Find where the given text appears and provide that cell's center as [x, y] coordinate. 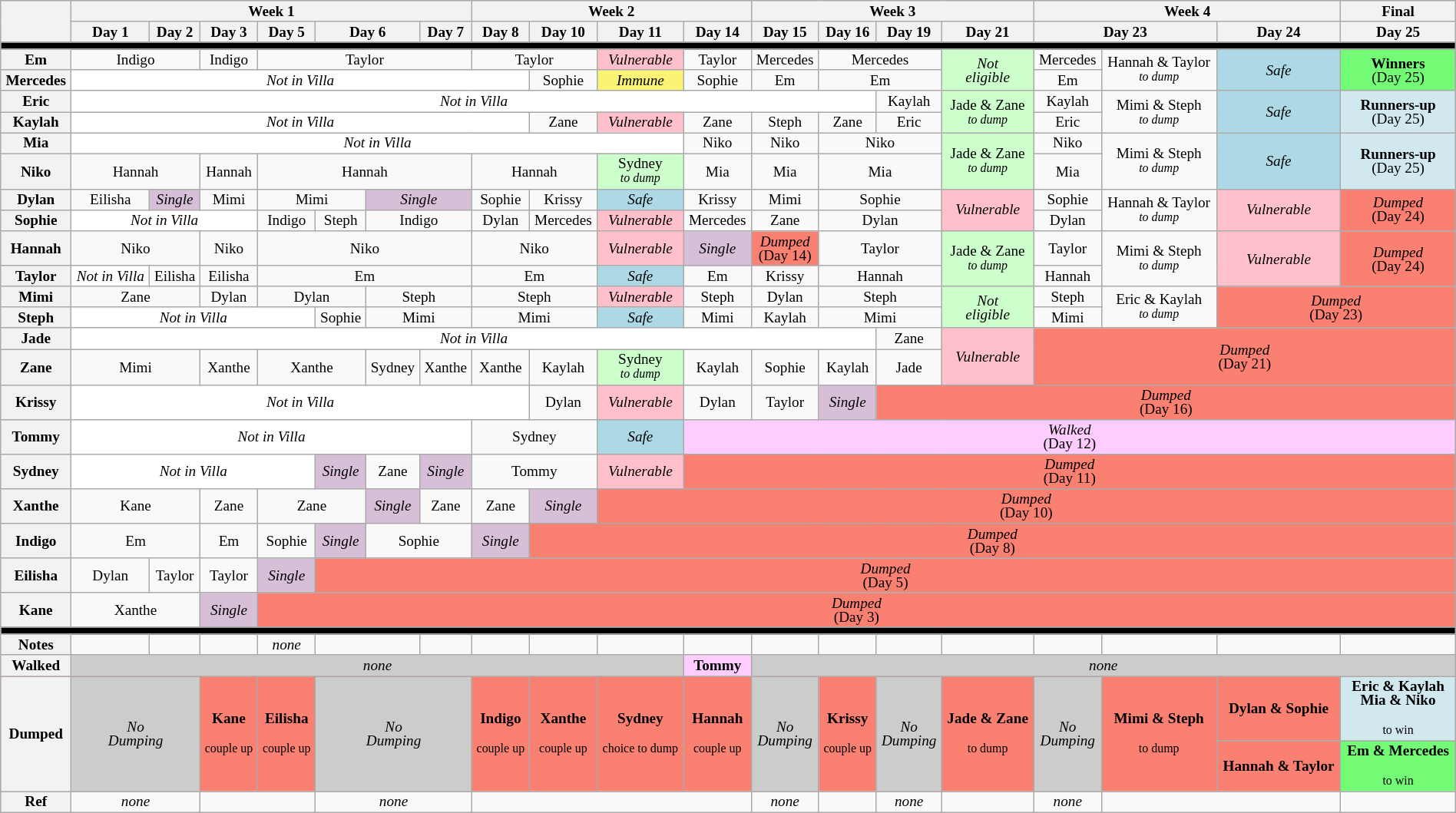
Week 4 [1187, 11]
Dumped(Day 11) [1069, 471]
Dylan & Sophie [1279, 708]
Day 5 [287, 32]
Day 15 [785, 32]
Day 3 [229, 32]
Eric & Kaylahto dump [1159, 307]
Day 19 [909, 32]
Sydneychoice to dump [640, 733]
Day 25 [1398, 32]
Day 11 [640, 32]
Walked(Day 12) [1069, 436]
Day 21 [988, 32]
Walked [36, 665]
Day 6 [368, 32]
Em & Mercedesto win [1398, 765]
Day 10 [563, 32]
Hannah & Taylor [1279, 765]
Eilishacouple up [287, 733]
Dumped(Day 23) [1336, 307]
Dumped(Day 5) [885, 576]
Hannahcouple up [717, 733]
Day 1 [111, 32]
Kanecouple up [229, 733]
Dumped(Day 14) [785, 249]
Notes [36, 645]
Day 8 [501, 32]
Final [1398, 11]
Ref [36, 801]
Eric & KaylahMia & Nikoto win [1398, 708]
Week 1 [272, 11]
Winners(Day 25) [1398, 70]
Week 3 [892, 11]
Week 2 [611, 11]
Indigocouple up [501, 733]
Day 24 [1279, 32]
Dumped(Day 21) [1244, 356]
Xanthecouple up [563, 733]
Day 16 [848, 32]
Dumped(Day 16) [1166, 402]
Immune [640, 80]
Day 7 [445, 32]
Dumped(Day 8) [992, 540]
Krissycouple up [848, 733]
Dumped(Day 10) [1026, 505]
Dumped(Day 3) [857, 610]
Dumped [36, 733]
Day 23 [1125, 32]
Day 14 [717, 32]
Day 2 [175, 32]
